Pinpoint the cell where the given text exists, returning its [x, y] midpoint coordinate. 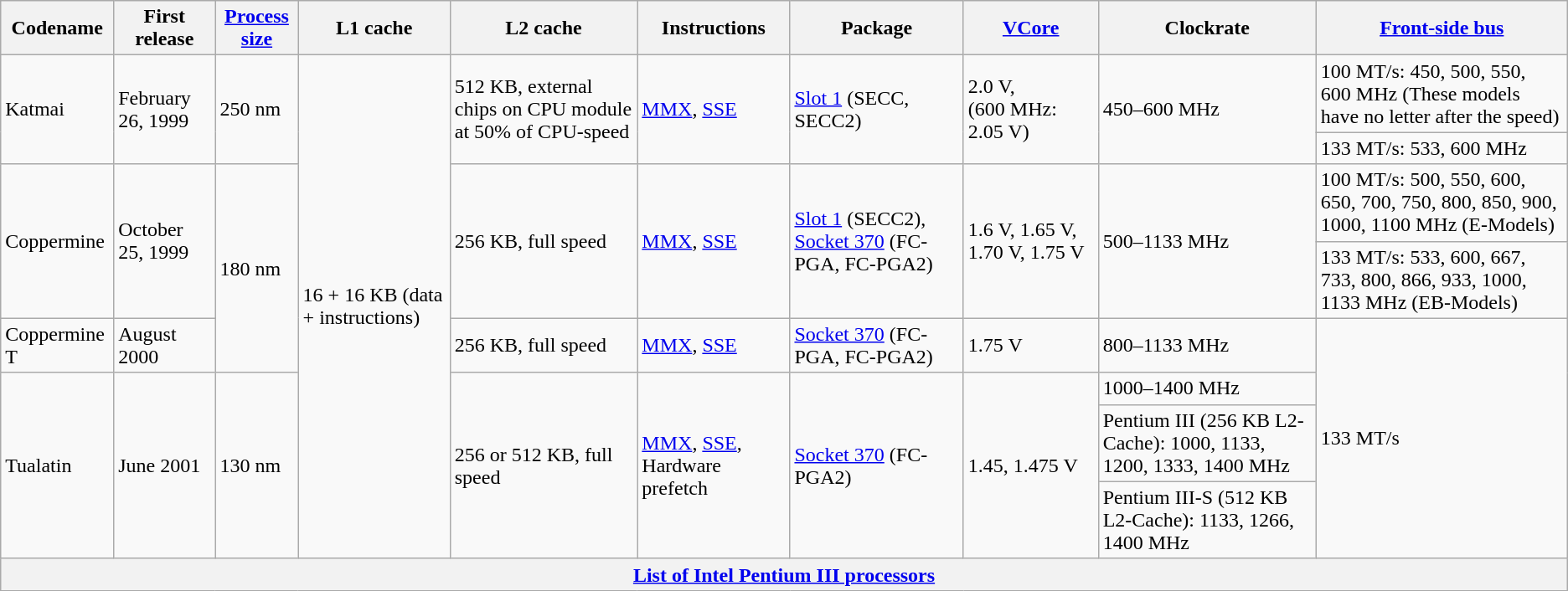
Process size [256, 28]
2.0 V, (600 MHz: 2.05 V) [1030, 110]
Slot 1 (SECC2), Socket 370 (FC-PGA, FC-PGA2) [876, 241]
Pentium III (256 KB L2-Cache): 1000, 1133, 1200, 1333, 1400 MHz [1207, 443]
August 2000 [164, 345]
February 26, 1999 [164, 110]
133 MT/s [1442, 439]
133 MT/s: 533, 600, 667, 733, 800, 866, 933, 1000, 1133 MHz (EB-Models) [1442, 280]
512 KB, external chips on CPU module at 50% of CPU-speed [544, 110]
180 nm [256, 268]
List of Intel Pentium III processors [784, 574]
100 MT/s: 500, 550, 600, 650, 700, 750, 800, 850, 900, 1000, 1100 MHz (E-Models) [1442, 203]
First release [164, 28]
June 2001 [164, 465]
Coppermine [57, 241]
500–1133 MHz [1207, 241]
16 + 16 KB (data + instructions) [374, 307]
1.6 V, 1.65 V, 1.70 V, 1.75 V [1030, 241]
VCore [1030, 28]
October 25, 1999 [164, 241]
Front-side bus [1442, 28]
133 MT/s: 533, 600 MHz [1442, 148]
Package [876, 28]
MMX, SSE, Hardware prefetch [714, 465]
Instructions [714, 28]
Katmai [57, 110]
Slot 1 (SECC, SECC2) [876, 110]
Socket 370 (FC-PGA, FC-PGA2) [876, 345]
L2 cache [544, 28]
Clockrate [1207, 28]
256 or 512 KB, full speed [544, 465]
250 nm [256, 110]
Codename [57, 28]
1000–1400 MHz [1207, 388]
Pentium III-S (512 KB L2-Cache): 1133, 1266, 1400 MHz [1207, 520]
130 nm [256, 465]
Tualatin [57, 465]
800–1133 MHz [1207, 345]
450–600 MHz [1207, 110]
Coppermine T [57, 345]
100 MT/s: 450, 500, 550, 600 MHz (These models have no letter after the speed) [1442, 94]
1.75 V [1030, 345]
L1 cache [374, 28]
1.45, 1.475 V [1030, 465]
Socket 370 (FC-PGA2) [876, 465]
